Determine the [x, y] coordinate at the center of the cell enclosing the given text.  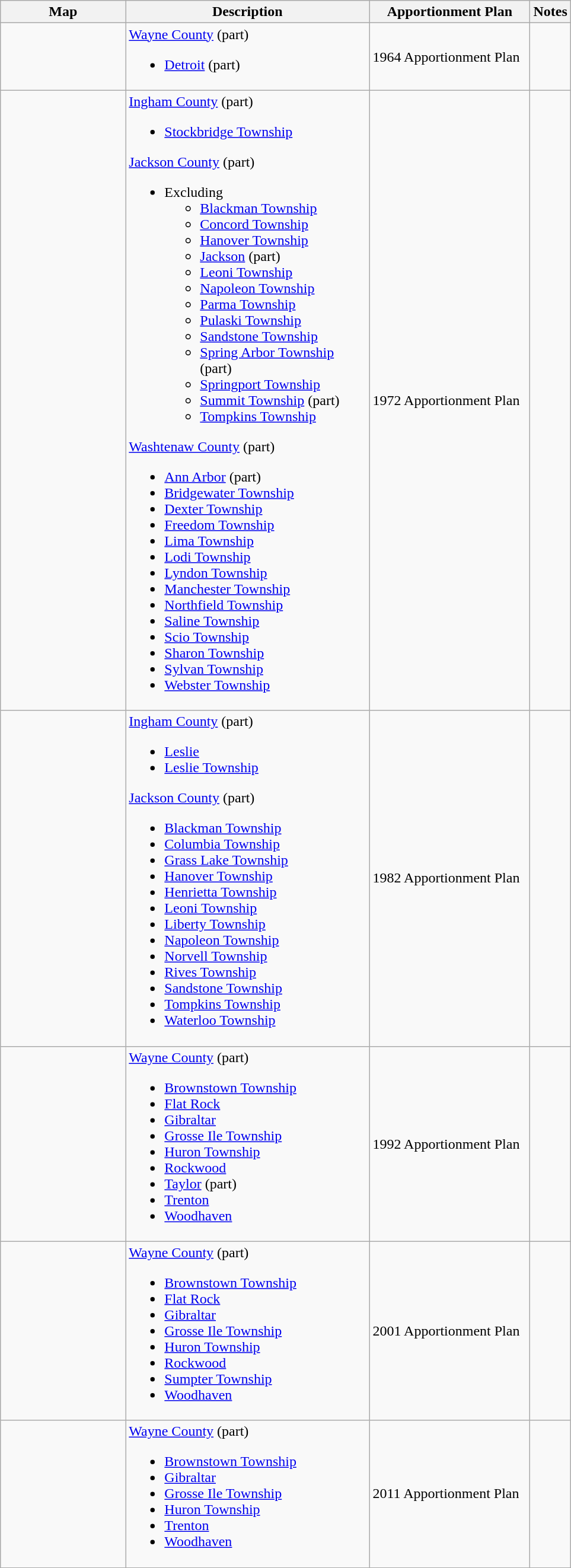
Description [248, 12]
Map [63, 12]
Wayne County (part)Brownstown TownshipFlat RockGibraltarGrosse Ile TownshipHuron TownshipRockwoodTaylor (part)TrentonWoodhaven [248, 1143]
1972 Apportionment Plan [449, 400]
2011 Apportionment Plan [449, 1494]
Notes [550, 12]
1982 Apportionment Plan [449, 878]
Wayne County (part)Detroit (part) [248, 57]
1964 Apportionment Plan [449, 57]
1992 Apportionment Plan [449, 1143]
Wayne County (part)Brownstown TownshipGibraltarGrosse Ile TownshipHuron TownshipTrentonWoodhaven [248, 1494]
Apportionment Plan [449, 12]
2001 Apportionment Plan [449, 1331]
Wayne County (part)Brownstown TownshipFlat RockGibraltarGrosse Ile TownshipHuron TownshipRockwoodSumpter TownshipWoodhaven [248, 1331]
